Scan for the cell matching the given text and deliver its (X, Y) coordinate at center. 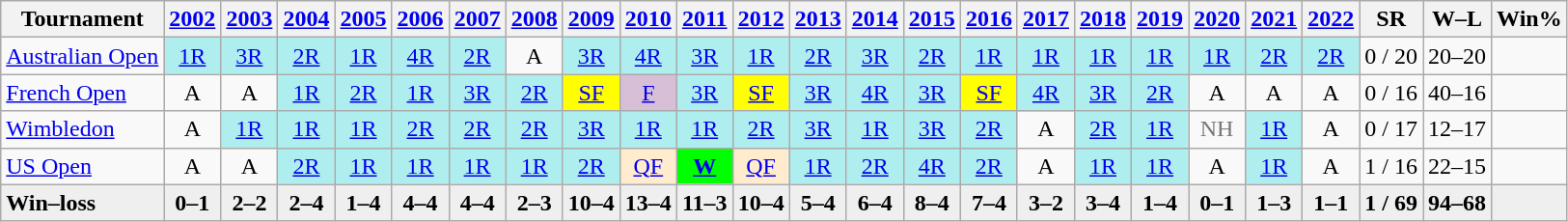
2–3 (535, 203)
SR (1391, 19)
2019 (1160, 19)
2007 (477, 19)
US Open (83, 166)
2006 (421, 19)
7–4 (988, 203)
2022 (1332, 19)
NH (1218, 129)
Win% (1530, 19)
French Open (83, 93)
2020 (1218, 19)
2002 (193, 19)
1–3 (1274, 203)
2–2 (249, 203)
2014 (874, 19)
1–1 (1332, 203)
6–4 (874, 203)
2004 (307, 19)
W (704, 166)
Australian Open (83, 56)
12–17 (1457, 129)
F (648, 93)
2–4 (307, 203)
2008 (535, 19)
20–20 (1457, 56)
3–4 (1102, 203)
22–15 (1457, 166)
11–3 (704, 203)
2012 (760, 19)
2009 (591, 19)
94–68 (1457, 203)
W–L (1457, 19)
0 / 16 (1391, 93)
1 / 16 (1391, 166)
2003 (249, 19)
2015 (932, 19)
13–4 (648, 203)
2011 (704, 19)
Tournament (83, 19)
2010 (648, 19)
0 / 20 (1391, 56)
2018 (1102, 19)
40–16 (1457, 93)
1 / 69 (1391, 203)
2021 (1274, 19)
2016 (988, 19)
2013 (818, 19)
Wimbledon (83, 129)
5–4 (818, 203)
3–2 (1046, 203)
2017 (1046, 19)
Win–loss (83, 203)
2005 (363, 19)
0 / 17 (1391, 129)
8–4 (932, 203)
